Detect which cell encompasses the target text, then output its (x, y) center coordinate. 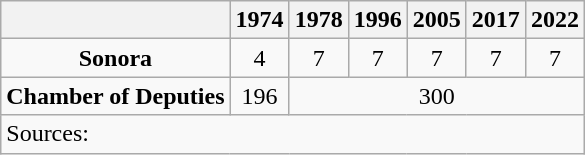
300 (436, 96)
Sonora (116, 58)
2022 (554, 20)
2017 (496, 20)
4 (260, 58)
1996 (378, 20)
1978 (318, 20)
Chamber of Deputies (116, 96)
2005 (436, 20)
Sources: (293, 134)
196 (260, 96)
1974 (260, 20)
